Pinpoint the cell where the given text exists, returning its (X, Y) midpoint coordinate. 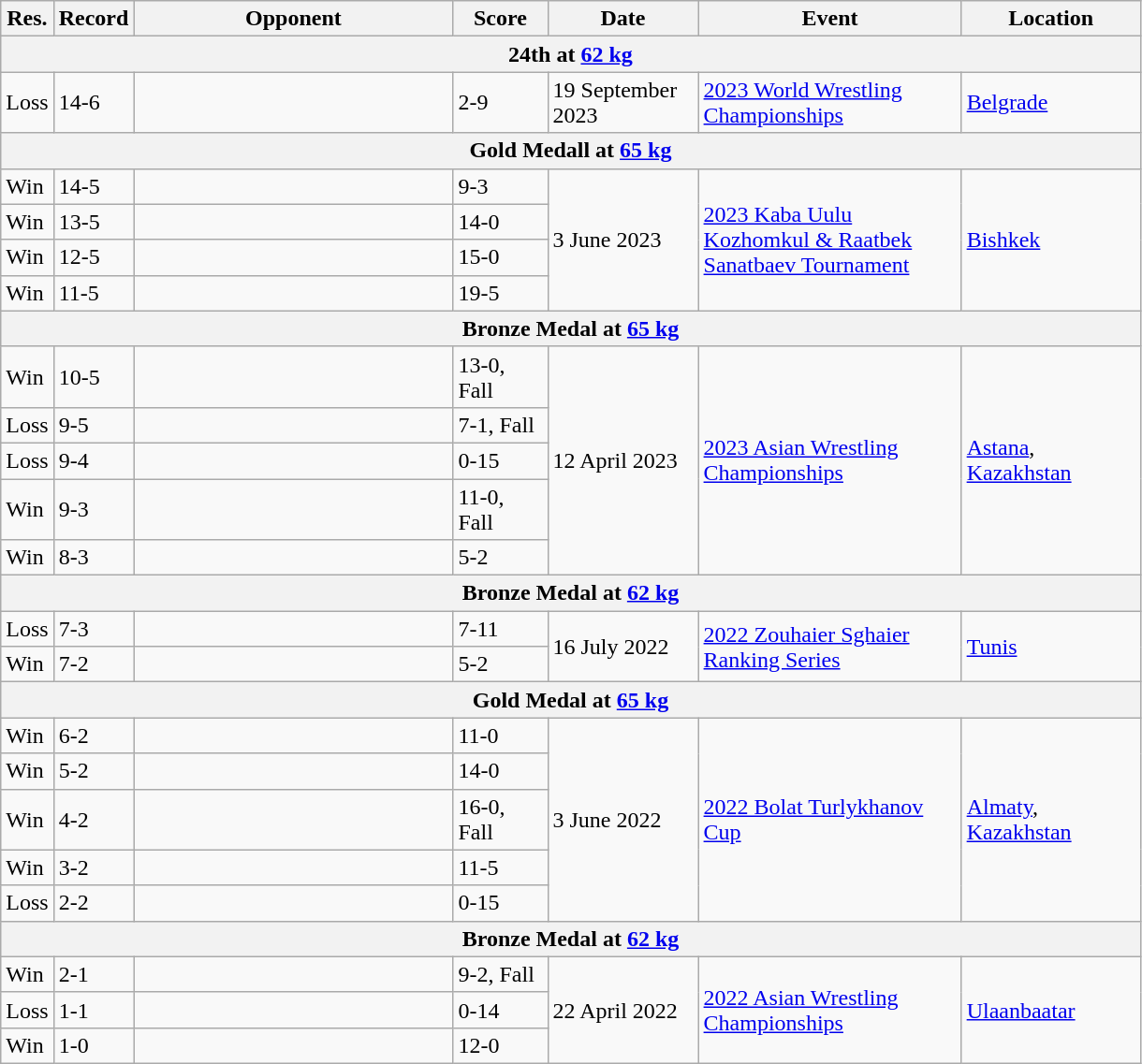
15-0 (500, 257)
Location (1050, 19)
Event (829, 19)
13-5 (94, 222)
9-4 (94, 460)
Date (623, 19)
Astana, Kazakhstan (1050, 460)
16 July 2022 (623, 647)
12-0 (500, 1045)
2-9 (500, 103)
2-1 (94, 974)
Res. (27, 19)
2-2 (94, 903)
19 September 2023 (623, 103)
4-2 (94, 820)
1-0 (94, 1045)
Gold Medall at 65 kg (571, 151)
Belgrade (1050, 103)
11-0 (500, 736)
2022 Zouhaier Sghaier Ranking Series (829, 647)
1-1 (94, 1010)
12-5 (94, 257)
7-1, Fall (500, 425)
10-5 (94, 376)
2023 Asian Wrestling Championships (829, 460)
11-0, Fall (500, 509)
12 April 2023 (623, 460)
2022 Asian Wrestling Championships (829, 1010)
22 April 2022 (623, 1010)
24th at 62 kg (571, 54)
14-6 (94, 103)
7-3 (94, 629)
3 June 2023 (623, 240)
9-2, Fall (500, 974)
0-14 (500, 1010)
Gold Medal at 65 kg (571, 700)
8-3 (94, 558)
7-2 (94, 664)
Ulaanbaatar (1050, 1010)
16-0, Fall (500, 820)
3-2 (94, 867)
3 June 2022 (623, 820)
7-11 (500, 629)
Bronze Medal at 65 kg (571, 328)
Opponent (294, 19)
Almaty, Kazakhstan (1050, 820)
9-5 (94, 425)
Record (94, 19)
2023 World Wrestling Championships (829, 103)
2023 Kaba Uulu Kozhomkul & Raatbek Sanatbaev Tournament (829, 240)
13-0, Fall (500, 376)
Score (500, 19)
14-5 (94, 186)
19-5 (500, 293)
2022 Bolat Turlykhanov Cup (829, 820)
6-2 (94, 736)
Tunis (1050, 647)
Bishkek (1050, 240)
